Return (X, Y) of the center of cell containing provided text 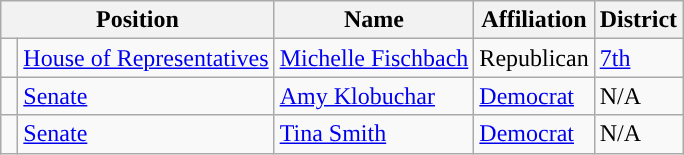
Affiliation (534, 20)
House of Representatives (146, 58)
Name (374, 20)
Tina Smith (374, 134)
Position (138, 20)
District (638, 20)
Amy Klobuchar (374, 96)
Republican (534, 58)
7th (638, 58)
Michelle Fischbach (374, 58)
